Locate the cell with the specified text and output its [x, y] center coordinate. 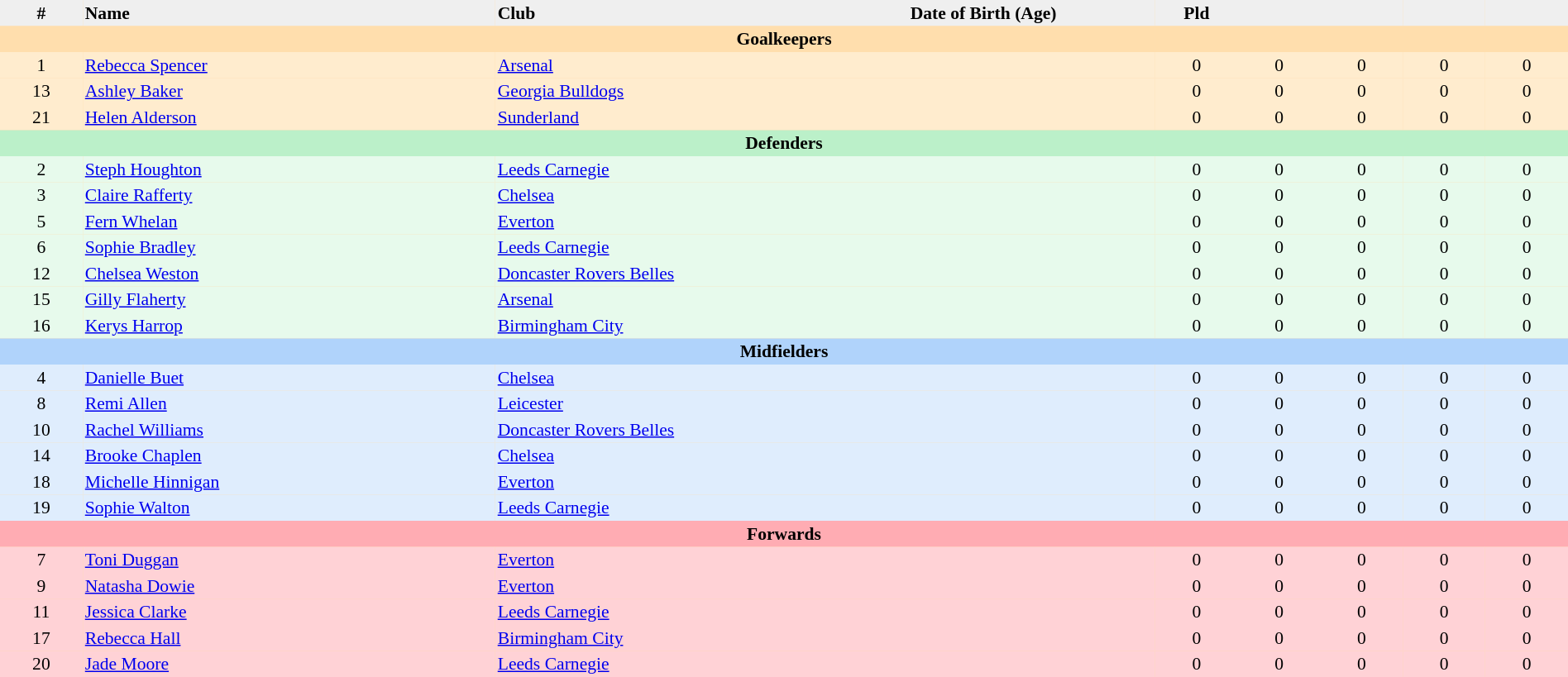
Ashley Baker [289, 91]
Chelsea Weston [289, 274]
12 [41, 274]
# [41, 13]
Forwards [784, 534]
5 [41, 222]
Helen Alderson [289, 117]
Remi Allen [289, 403]
2 [41, 169]
14 [41, 456]
Name [289, 13]
Toni Duggan [289, 560]
Sophie Bradley [289, 248]
1 [41, 65]
Fern Whelan [289, 222]
21 [41, 117]
Goalkeepers [784, 40]
Club [701, 13]
Georgia Bulldogs [701, 91]
16 [41, 326]
Pld [1197, 13]
13 [41, 91]
19 [41, 508]
17 [41, 638]
10 [41, 430]
Date of Birth (Age) [1032, 13]
Steph Houghton [289, 169]
Jessica Clarke [289, 612]
Danielle Buet [289, 378]
Rebecca Spencer [289, 65]
18 [41, 482]
Brooke Chaplen [289, 456]
15 [41, 299]
Natasha Dowie [289, 586]
Michelle Hinnigan [289, 482]
Rachel Williams [289, 430]
Sunderland [701, 117]
Gilly Flaherty [289, 299]
8 [41, 403]
Sophie Walton [289, 508]
Rebecca Hall [289, 638]
9 [41, 586]
4 [41, 378]
Midfielders [784, 352]
7 [41, 560]
Defenders [784, 144]
3 [41, 195]
Leicester [701, 403]
Claire Rafferty [289, 195]
6 [41, 248]
Kerys Harrop [289, 326]
11 [41, 612]
